Extract the [x, y] coordinate from the center of the cell holding the provided text.  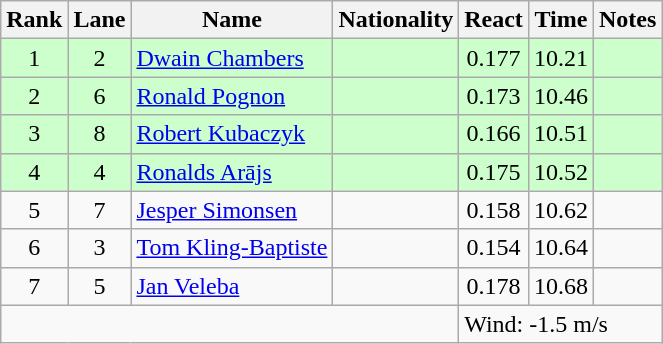
10.68 [560, 286]
Tom Kling-Baptiste [232, 248]
0.166 [494, 134]
Jesper Simonsen [232, 210]
0.173 [494, 96]
10.51 [560, 134]
Rank [34, 20]
Ronalds Arājs [232, 172]
1 [34, 58]
10.52 [560, 172]
0.154 [494, 248]
React [494, 20]
0.177 [494, 58]
10.64 [560, 248]
10.21 [560, 58]
Name [232, 20]
8 [100, 134]
Wind: -1.5 m/s [560, 324]
Time [560, 20]
Dwain Chambers [232, 58]
Notes [627, 20]
Jan Veleba [232, 286]
10.46 [560, 96]
Lane [100, 20]
Ronald Pognon [232, 96]
Robert Kubaczyk [232, 134]
0.175 [494, 172]
0.178 [494, 286]
10.62 [560, 210]
0.158 [494, 210]
Nationality [396, 20]
